Search for the cell housing the specified text and yield its (x, y) center coordinate. 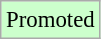
Promoted (50, 20)
